Pinpoint the cell where the given text exists, returning its [X, Y] midpoint coordinate. 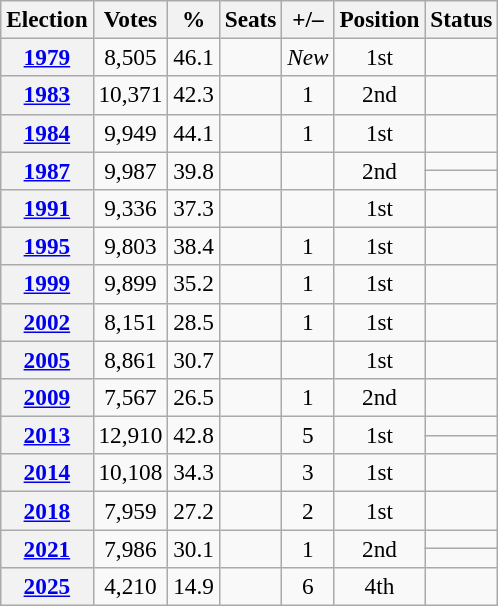
8,861 [130, 359]
1995 [47, 246]
2002 [47, 322]
+/– [308, 19]
30.7 [194, 359]
8,505 [130, 57]
9,336 [130, 208]
9,949 [130, 133]
1999 [47, 284]
New [308, 57]
46.1 [194, 57]
2005 [47, 359]
1979 [47, 57]
8,151 [130, 322]
27.2 [194, 510]
28.5 [194, 322]
39.8 [194, 170]
42.8 [194, 435]
Status [462, 19]
4th [380, 586]
12,910 [130, 435]
44.1 [194, 133]
4,210 [130, 586]
26.5 [194, 397]
35.2 [194, 284]
Seats [250, 19]
10,371 [130, 95]
2021 [47, 548]
9,987 [130, 170]
1984 [47, 133]
38.4 [194, 246]
2018 [47, 510]
2009 [47, 397]
5 [308, 435]
9,899 [130, 284]
30.1 [194, 548]
14.9 [194, 586]
10,108 [130, 473]
2014 [47, 473]
1987 [47, 170]
% [194, 19]
2 [308, 510]
6 [308, 586]
2013 [47, 435]
7,959 [130, 510]
37.3 [194, 208]
34.3 [194, 473]
7,567 [130, 397]
1983 [47, 95]
1991 [47, 208]
9,803 [130, 246]
Votes [130, 19]
7,986 [130, 548]
42.3 [194, 95]
Position [380, 19]
Election [47, 19]
3 [308, 473]
2025 [47, 586]
